From the cell containing the given text, extract its center point as [X, Y] coordinate. 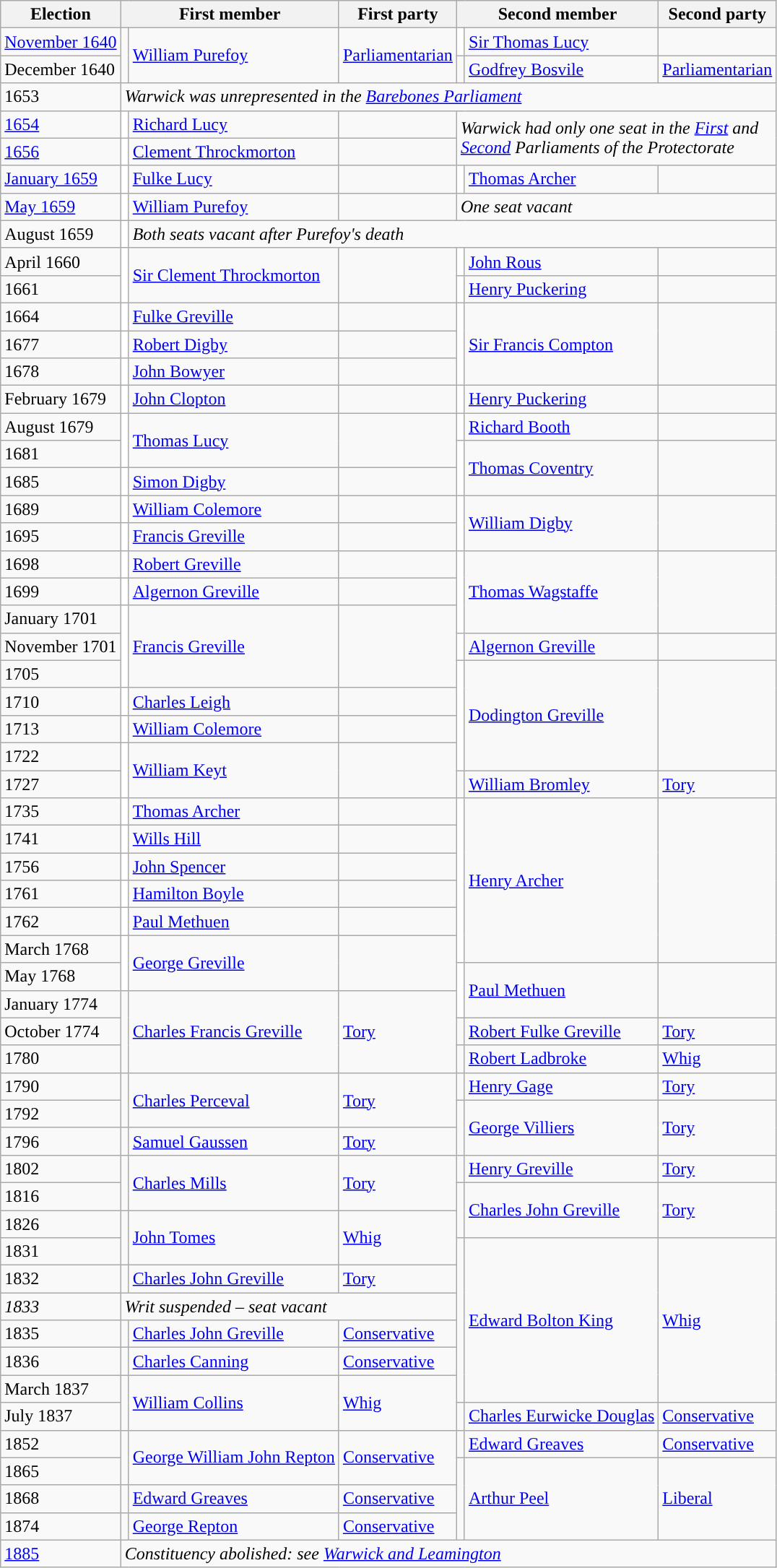
1677 [61, 345]
John Spencer [234, 867]
One seat vacant [616, 207]
Hamilton Boyle [234, 894]
Simon Digby [234, 482]
John Tomes [234, 1238]
Henry Greville [561, 1169]
1865 [61, 1471]
1831 [61, 1252]
November 1640 [61, 42]
Fulke Greville [234, 316]
Warwick was unrepresented in the Barebones Parliament [448, 97]
Robert Digby [234, 345]
Charles Eurwicke Douglas [561, 1416]
John Clopton [234, 399]
1656 [61, 152]
1713 [61, 729]
March 1837 [61, 1389]
John Bowyer [234, 372]
1653 [61, 97]
Warwick had only one seat in the First and Second Parliaments of the Protectorate [616, 138]
William Keyt [234, 770]
April 1660 [61, 261]
Arthur Peel [561, 1499]
Charles Canning [234, 1361]
Sir Clement Throckmorton [234, 275]
1874 [61, 1526]
1756 [61, 867]
1835 [61, 1334]
George Greville [234, 963]
Charles Francis Greville [234, 1031]
Second party [718, 14]
1741 [61, 839]
August 1659 [61, 234]
1796 [61, 1141]
Henry Archer [561, 880]
1868 [61, 1499]
Edward Bolton King [561, 1320]
August 1679 [61, 427]
Sir Francis Compton [561, 344]
1735 [61, 812]
Samuel Gaussen [234, 1141]
1654 [61, 124]
1710 [61, 701]
1802 [61, 1169]
Both seats vacant after Purefoy's death [452, 234]
Liberal [718, 1499]
1836 [61, 1361]
May 1768 [61, 976]
December 1640 [61, 69]
1689 [61, 509]
1727 [61, 784]
1681 [61, 454]
First member [230, 14]
Godfrey Bosvile [561, 69]
1885 [61, 1554]
Constituency abolished: see Warwick and Leamington [448, 1554]
Writ suspended – seat vacant [289, 1307]
George Repton [234, 1526]
Wills Hill [234, 839]
1833 [61, 1307]
February 1679 [61, 399]
Sir Thomas Lucy [561, 42]
May 1659 [61, 207]
Charles Perceval [234, 1100]
First party [397, 14]
1780 [61, 1059]
1816 [61, 1196]
1826 [61, 1224]
Henry Gage [561, 1086]
Charles Leigh [234, 701]
1762 [61, 922]
July 1837 [61, 1416]
William Digby [561, 523]
Thomas Lucy [234, 441]
George Villiers [561, 1127]
Charles Mills [234, 1182]
John Rous [561, 261]
George William John Repton [234, 1457]
1699 [61, 592]
1761 [61, 894]
1664 [61, 316]
Election [61, 14]
Richard Lucy [234, 124]
Dodington Greville [561, 715]
Fulke Lucy [234, 179]
1705 [61, 674]
January 1701 [61, 619]
1832 [61, 1279]
Thomas Coventry [561, 468]
March 1768 [61, 949]
1722 [61, 756]
Thomas Wagstaffe [561, 592]
1685 [61, 482]
Robert Ladbroke [561, 1059]
October 1774 [61, 1031]
William Bromley [561, 784]
1790 [61, 1086]
Second member [557, 14]
January 1659 [61, 179]
Robert Greville [234, 564]
Clement Throckmorton [234, 152]
Richard Booth [561, 427]
1792 [61, 1114]
January 1774 [61, 1004]
Robert Fulke Greville [561, 1031]
1661 [61, 289]
1695 [61, 537]
1852 [61, 1444]
November 1701 [61, 646]
1698 [61, 564]
1678 [61, 372]
William Collins [234, 1403]
